Find where the given text appears and provide that cell's center as (X, Y) coordinate. 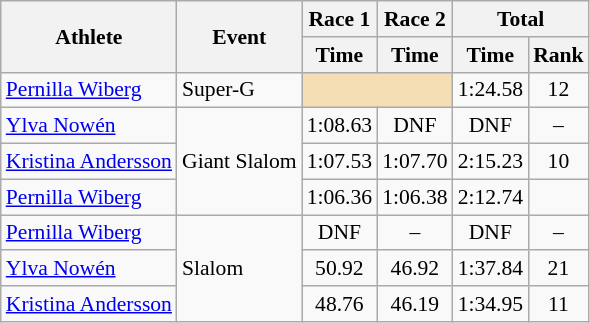
50.92 (340, 269)
1:07.70 (414, 162)
48.76 (340, 304)
1:37.84 (490, 269)
21 (558, 269)
1:08.63 (340, 126)
Slalom (240, 268)
11 (558, 304)
Event (240, 36)
1:07.53 (340, 162)
Race 2 (414, 19)
Giant Slalom (240, 162)
12 (558, 90)
Race 1 (340, 19)
46.92 (414, 269)
1:34.95 (490, 304)
46.19 (414, 304)
2:15.23 (490, 162)
1:24.58 (490, 90)
Total (521, 19)
10 (558, 162)
1:06.36 (340, 197)
2:12.74 (490, 197)
Rank (558, 55)
Athlete (89, 36)
1:06.38 (414, 197)
Super-G (240, 90)
